Provide the [X, Y] coordinate of the cell's center where the given text is located.  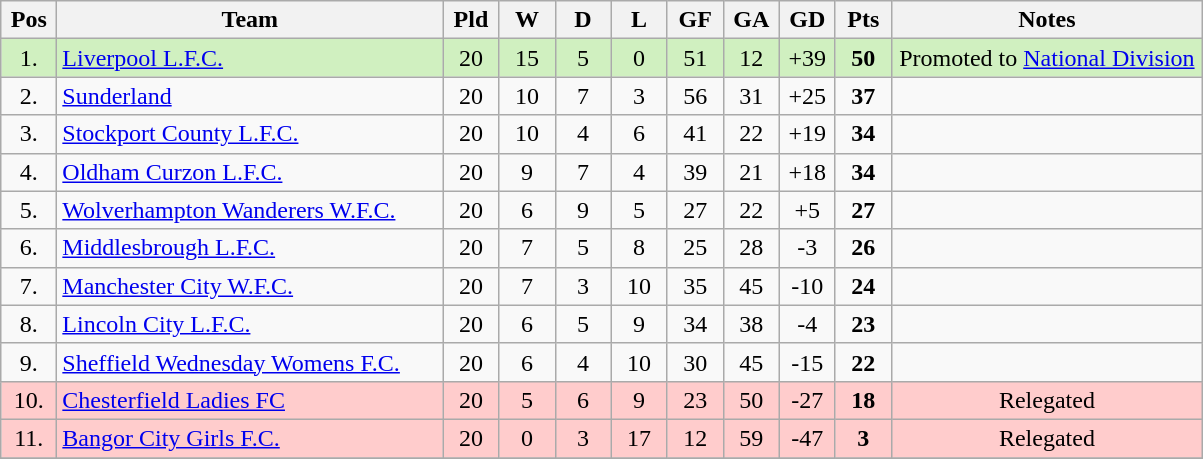
Wolverhampton Wanderers W.F.C. [250, 210]
11. [29, 438]
5. [29, 210]
-47 [807, 438]
41 [695, 134]
26 [863, 248]
Sheffield Wednesday Womens F.C. [250, 362]
25 [695, 248]
17 [639, 438]
Pld [471, 20]
Team [250, 20]
51 [695, 58]
-27 [807, 400]
Promoted to National Division [1046, 58]
Middlesbrough L.F.C. [250, 248]
28 [751, 248]
8. [29, 324]
Liverpool L.F.C. [250, 58]
Pos [29, 20]
+25 [807, 96]
59 [751, 438]
GA [751, 20]
3. [29, 134]
W [527, 20]
Notes [1046, 20]
GD [807, 20]
+39 [807, 58]
-4 [807, 324]
37 [863, 96]
L [639, 20]
21 [751, 172]
15 [527, 58]
-10 [807, 286]
GF [695, 20]
8 [639, 248]
9. [29, 362]
Bangor City Girls F.C. [250, 438]
1. [29, 58]
24 [863, 286]
6. [29, 248]
+5 [807, 210]
Pts [863, 20]
35 [695, 286]
18 [863, 400]
Oldham Curzon L.F.C. [250, 172]
-15 [807, 362]
30 [695, 362]
39 [695, 172]
Manchester City W.F.C. [250, 286]
31 [751, 96]
D [583, 20]
Stockport County L.F.C. [250, 134]
Lincoln City L.F.C. [250, 324]
10. [29, 400]
4. [29, 172]
-3 [807, 248]
Chesterfield Ladies FC [250, 400]
2. [29, 96]
+19 [807, 134]
38 [751, 324]
+18 [807, 172]
Sunderland [250, 96]
7. [29, 286]
56 [695, 96]
